Scan for the cell matching the given text and deliver its [X, Y] coordinate at center. 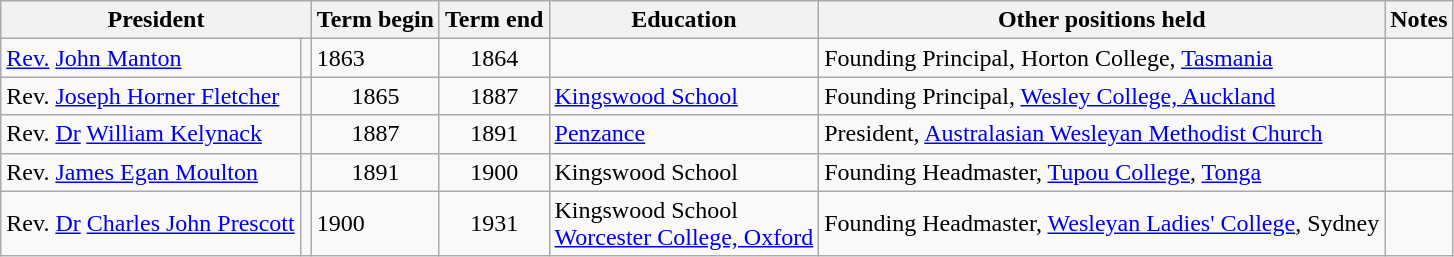
Founding Principal, Wesley College, Auckland [1102, 96]
Notes [1419, 20]
Term end [494, 20]
1863 [375, 58]
Founding Headmaster, Wesleyan Ladies' College, Sydney [1102, 224]
1931 [494, 224]
Other positions held [1102, 20]
Kingswood SchoolWorcester College, Oxford [684, 224]
1864 [494, 58]
Penzance [684, 134]
President [156, 20]
Founding Headmaster, Tupou College, Tonga [1102, 172]
1865 [375, 96]
Founding Principal, Horton College, Tasmania [1102, 58]
Rev. John Manton [150, 58]
Rev. Joseph Horner Fletcher [150, 96]
Rev. Dr William Kelynack [150, 134]
President, Australasian Wesleyan Methodist Church [1102, 134]
Rev. James Egan Moulton [150, 172]
Education [684, 20]
Rev. Dr Charles John Prescott [150, 224]
Term begin [375, 20]
